Pinpoint the cell where the given text exists, returning its [X, Y] midpoint coordinate. 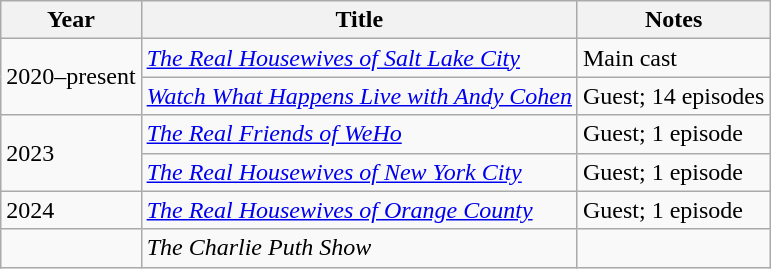
The Real Housewives of Orange County [359, 210]
Main cast [673, 58]
The Real Housewives of Salt Lake City [359, 58]
2024 [71, 210]
The Real Friends of WeHo [359, 134]
Watch What Happens Live with Andy Cohen [359, 96]
Year [71, 20]
2023 [71, 153]
Notes [673, 20]
The Charlie Puth Show [359, 248]
Title [359, 20]
2020–present [71, 77]
The Real Housewives of New York City [359, 172]
Guest; 14 episodes [673, 96]
